Locate the cell with the specified text and output its [x, y] center coordinate. 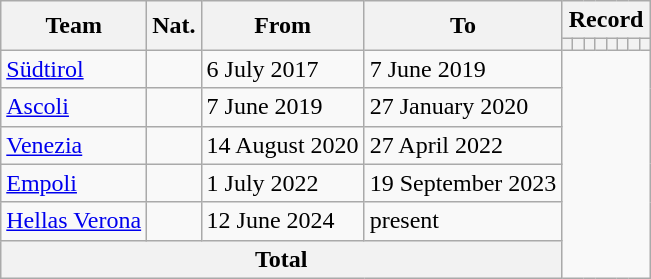
To [463, 26]
12 June 2024 [282, 221]
19 September 2023 [463, 183]
14 August 2020 [282, 145]
Südtirol [74, 69]
1 July 2022 [282, 183]
27 January 2020 [463, 107]
Venezia [74, 145]
Nat. [174, 26]
Total [282, 259]
6 July 2017 [282, 69]
From [282, 26]
Record [606, 20]
27 April 2022 [463, 145]
present [463, 221]
Ascoli [74, 107]
Team [74, 26]
Hellas Verona [74, 221]
Empoli [74, 183]
